Extract the [X, Y] coordinate from the center of the cell holding the provided text.  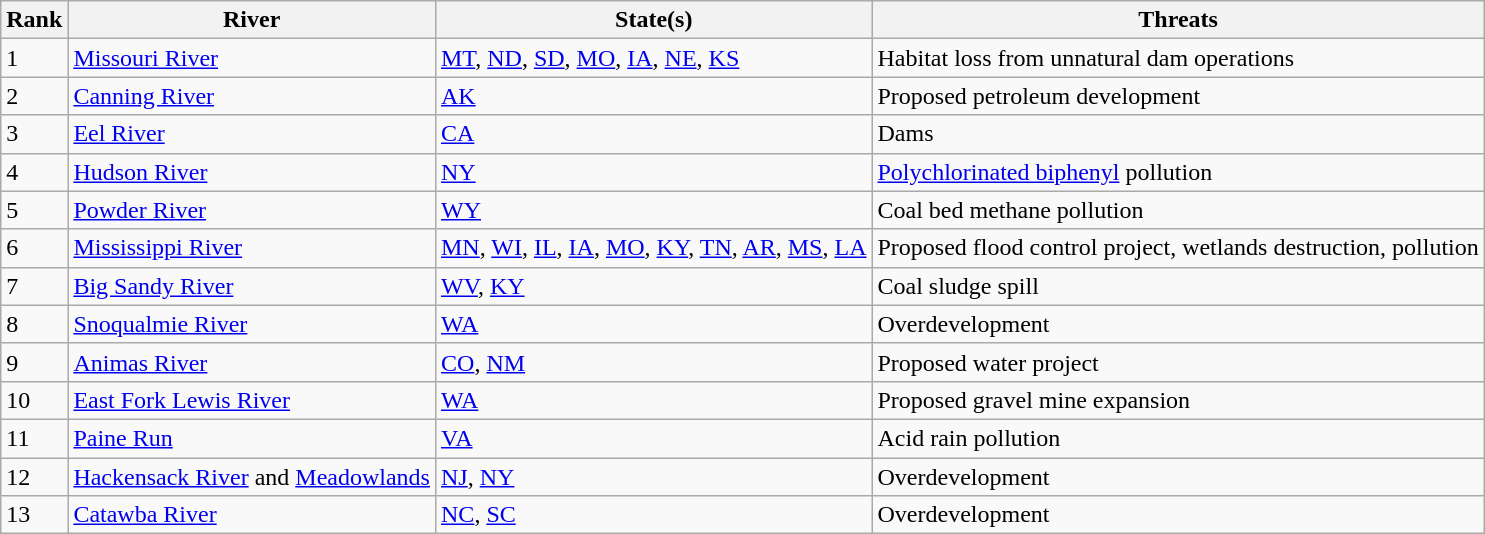
Dams [1178, 134]
Canning River [252, 96]
Coal bed methane pollution [1178, 210]
6 [34, 248]
11 [34, 438]
Acid rain pollution [1178, 438]
Habitat loss from unnatural dam operations [1178, 58]
Coal sludge spill [1178, 286]
MN, WI, IL, IA, MO, KY, TN, AR, MS, LA [653, 248]
7 [34, 286]
Big Sandy River [252, 286]
East Fork Lewis River [252, 400]
2 [34, 96]
WV, KY [653, 286]
10 [34, 400]
5 [34, 210]
Hudson River [252, 172]
1 [34, 58]
13 [34, 515]
NY [653, 172]
Rank [34, 20]
River [252, 20]
Powder River [252, 210]
9 [34, 362]
WY [653, 210]
AK [653, 96]
NC, SC [653, 515]
Eel River [252, 134]
12 [34, 477]
CO, NM [653, 362]
Animas River [252, 362]
MT, ND, SD, MO, IA, NE, KS [653, 58]
Proposed water project [1178, 362]
NJ, NY [653, 477]
8 [34, 324]
Snoqualmie River [252, 324]
Polychlorinated biphenyl pollution [1178, 172]
Proposed gravel mine expansion [1178, 400]
Proposed flood control project, wetlands destruction, pollution [1178, 248]
State(s) [653, 20]
Missouri River [252, 58]
Paine Run [252, 438]
Hackensack River and Meadowlands [252, 477]
3 [34, 134]
Mississippi River [252, 248]
Catawba River [252, 515]
Proposed petroleum development [1178, 96]
Threats [1178, 20]
4 [34, 172]
VA [653, 438]
CA [653, 134]
